Scan for the cell matching the given text and deliver its (X, Y) coordinate at center. 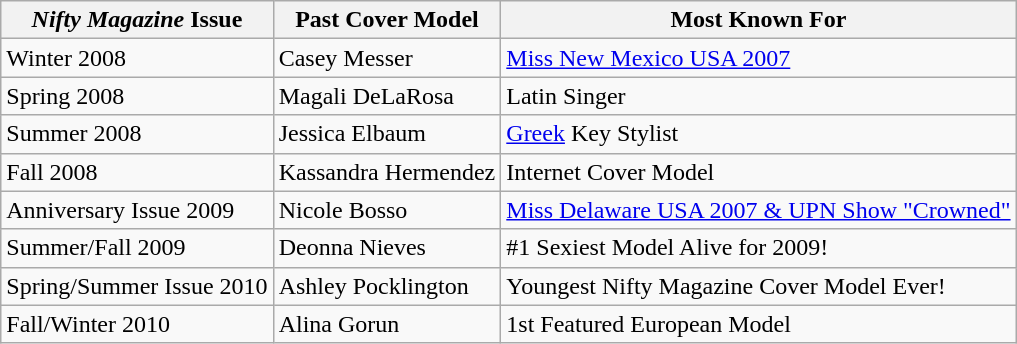
Anniversary Issue 2009 (137, 210)
Most Known For (758, 20)
Casey Messer (387, 58)
Miss Delaware USA 2007 & UPN Show "Crowned" (758, 210)
Past Cover Model (387, 20)
Fall 2008 (137, 172)
Deonna Nieves (387, 248)
1st Featured European Model (758, 324)
Internet Cover Model (758, 172)
Miss New Mexico USA 2007 (758, 58)
Magali DeLaRosa (387, 96)
Ashley Pocklington (387, 286)
Fall/Winter 2010 (137, 324)
Summer/Fall 2009 (137, 248)
Spring 2008 (137, 96)
Winter 2008 (137, 58)
Youngest Nifty Magazine Cover Model Ever! (758, 286)
Summer 2008 (137, 134)
Alina Gorun (387, 324)
Nifty Magazine Issue (137, 20)
Spring/Summer Issue 2010 (137, 286)
Latin Singer (758, 96)
#1 Sexiest Model Alive for 2009! (758, 248)
Jessica Elbaum (387, 134)
Nicole Bosso (387, 210)
Kassandra Hermendez (387, 172)
Greek Key Stylist (758, 134)
